Scan for the cell matching the given text and deliver its (X, Y) coordinate at center. 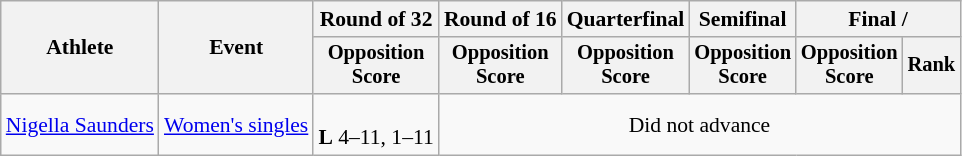
Nigella Saunders (80, 124)
Event (236, 48)
Round of 16 (500, 19)
Women's singles (236, 124)
Final / (878, 19)
Quarterfinal (626, 19)
L 4–11, 1–11 (376, 124)
Semifinal (742, 19)
Rank (932, 66)
Round of 32 (376, 19)
Did not advance (700, 124)
Athlete (80, 48)
